Locate the cell with the specified text and output its [X, Y] center coordinate. 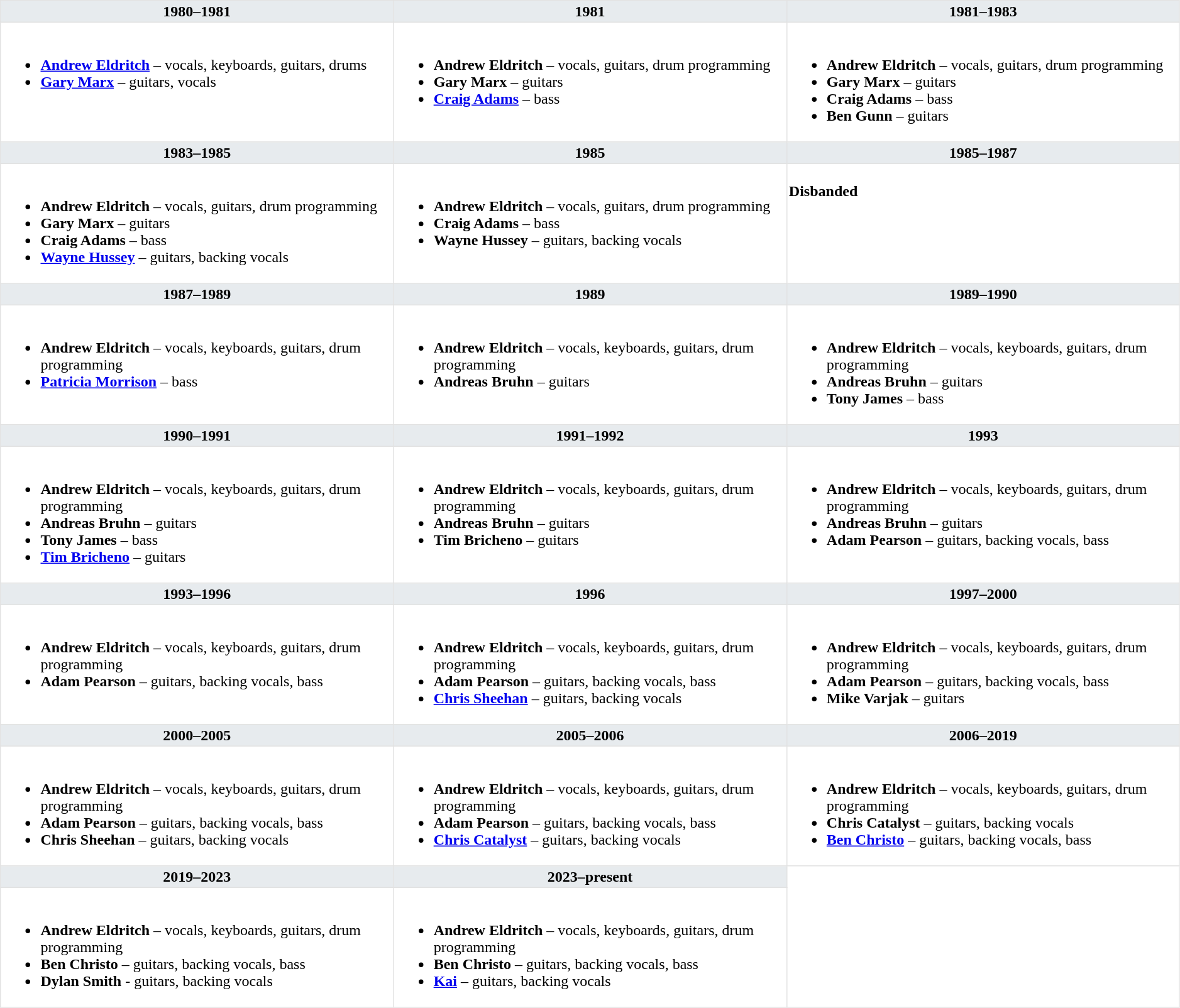
Andrew Eldritch – vocals, keyboards, guitars, drum programmingBen Christo – guitars, backing vocals, bassKai – guitars, backing vocals [590, 947]
Andrew Eldritch – vocals, keyboards, guitars, drumsGary Marx – guitars, vocals [197, 82]
2023–present [590, 877]
Andrew Eldritch – vocals, keyboards, guitars, drum programmingAdam Pearson – guitars, backing vocals, bassChris Catalyst – guitars, backing vocals [590, 806]
2019–2023 [197, 877]
1985 [590, 153]
Andrew Eldritch – vocals, keyboards, guitars, drum programmingAdam Pearson – guitars, backing vocals, bass [197, 664]
2006–2019 [983, 735]
Disbanded [983, 223]
Andrew Eldritch – vocals, keyboards, guitars, drum programmingBen Christo – guitars, backing vocals, bassDylan Smith - guitars, backing vocals [197, 947]
1989 [590, 294]
1980–1981 [197, 11]
1991–1992 [590, 436]
Andrew Eldritch – vocals, keyboards, guitars, drum programmingPatricia Morrison – bass [197, 364]
1996 [590, 594]
Andrew Eldritch – vocals, keyboards, guitars, drum programmingChris Catalyst – guitars, backing vocalsBen Christo – guitars, backing vocals, bass [983, 806]
Andrew Eldritch – vocals, guitars, drum programmingGary Marx – guitarsCraig Adams – bassBen Gunn – guitars [983, 82]
Andrew Eldritch – vocals, keyboards, guitars, drum programmingAndreas Bruhn – guitarsAdam Pearson – guitars, backing vocals, bass [983, 515]
1990–1991 [197, 436]
1993 [983, 436]
Andrew Eldritch – vocals, guitars, drum programmingCraig Adams – bassWayne Hussey – guitars, backing vocals [590, 223]
Andrew Eldritch – vocals, guitars, drum programmingGary Marx – guitarsCraig Adams – bass [590, 82]
Andrew Eldritch – vocals, keyboards, guitars, drum programmingAndreas Bruhn – guitarsTony James – bassTim Bricheno – guitars [197, 515]
2005–2006 [590, 735]
Andrew Eldritch – vocals, keyboards, guitars, drum programmingAndreas Bruhn – guitarsTony James – bass [983, 364]
1987–1989 [197, 294]
1989–1990 [983, 294]
1981–1983 [983, 11]
1981 [590, 11]
Andrew Eldritch – vocals, keyboards, guitars, drum programmingAndreas Bruhn – guitars [590, 364]
2000–2005 [197, 735]
Andrew Eldritch – vocals, keyboards, guitars, drum programmingAndreas Bruhn – guitarsTim Bricheno – guitars [590, 515]
1997–2000 [983, 594]
1983–1985 [197, 153]
1985–1987 [983, 153]
Andrew Eldritch – vocals, keyboards, guitars, drum programmingAdam Pearson – guitars, backing vocals, bassMike Varjak – guitars [983, 664]
1993–1996 [197, 594]
Andrew Eldritch – vocals, guitars, drum programmingGary Marx – guitarsCraig Adams – bassWayne Hussey – guitars, backing vocals [197, 223]
